Provide the (x, y) coordinate of the cell's center where the given text is located.  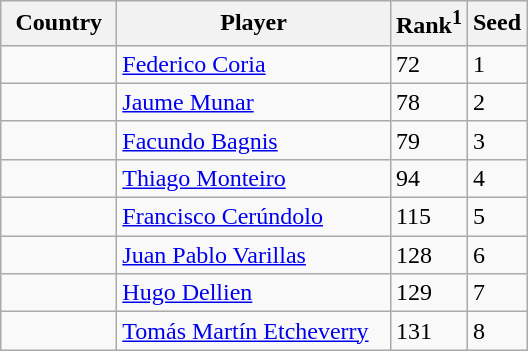
Jaume Munar (254, 102)
4 (496, 178)
6 (496, 255)
2 (496, 102)
Rank1 (428, 24)
5 (496, 217)
Player (254, 24)
Juan Pablo Varillas (254, 255)
94 (428, 178)
129 (428, 293)
72 (428, 64)
Country (59, 24)
Facundo Bagnis (254, 140)
8 (496, 331)
128 (428, 255)
3 (496, 140)
1 (496, 64)
78 (428, 102)
Tomás Martín Etcheverry (254, 331)
Francisco Cerúndolo (254, 217)
131 (428, 331)
115 (428, 217)
Federico Coria (254, 64)
7 (496, 293)
Seed (496, 24)
Hugo Dellien (254, 293)
Thiago Monteiro (254, 178)
79 (428, 140)
